Detect which cell encompasses the target text, then output its [X, Y] center coordinate. 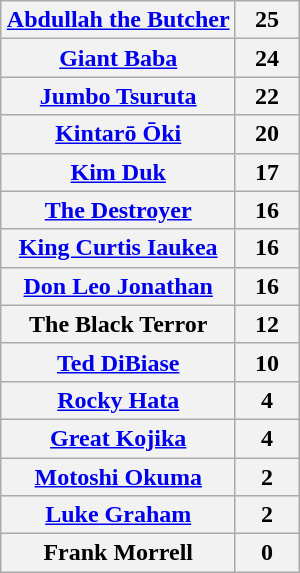
Giant Baba [118, 58]
25 [267, 20]
Ted DiBiase [118, 362]
Rocky Hata [118, 400]
17 [267, 172]
Abdullah the Butcher [118, 20]
Luke Graham [118, 515]
Frank Morrell [118, 553]
Kim Duk [118, 172]
Jumbo Tsuruta [118, 96]
Great Kojika [118, 438]
24 [267, 58]
20 [267, 134]
The Black Terror [118, 324]
King Curtis Iaukea [118, 248]
10 [267, 362]
Kintarō Ōki [118, 134]
12 [267, 324]
22 [267, 96]
0 [267, 553]
Motoshi Okuma [118, 477]
The Destroyer [118, 210]
Don Leo Jonathan [118, 286]
